Find where the given text appears and provide that cell's center as [x, y] coordinate. 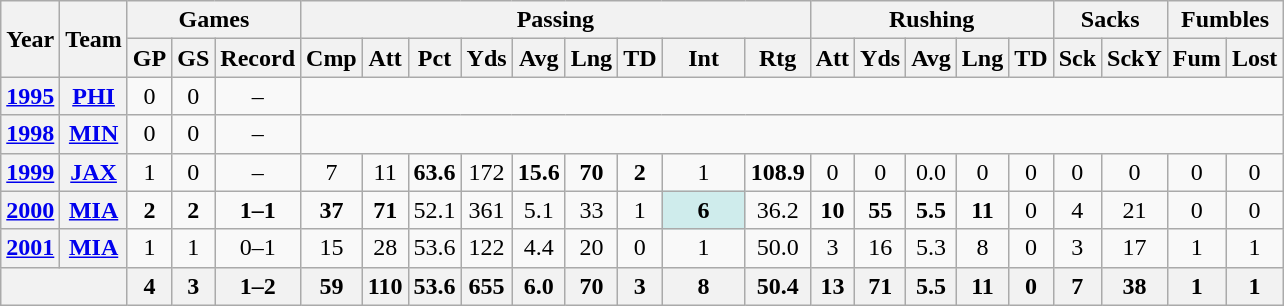
Rushing [932, 20]
5.3 [932, 248]
Rtg [778, 58]
1995 [30, 96]
63.6 [434, 172]
122 [486, 248]
52.1 [434, 210]
15.6 [538, 172]
SckY [1135, 58]
Pct [434, 58]
15 [332, 248]
2000 [30, 210]
1998 [30, 134]
Sck [1077, 58]
GS [194, 58]
Year [30, 39]
JAX [94, 172]
13 [832, 286]
16 [880, 248]
Sacks [1110, 20]
37 [332, 210]
Team [94, 39]
Cmp [332, 58]
55 [880, 210]
1–1 [258, 210]
MIN [94, 134]
361 [486, 210]
Int [704, 58]
Record [258, 58]
108.9 [778, 172]
20 [591, 248]
17 [1135, 248]
0.0 [932, 172]
1999 [30, 172]
6.0 [538, 286]
172 [486, 172]
50.0 [778, 248]
Lost [1254, 58]
36.2 [778, 210]
Fum [1196, 58]
PHI [94, 96]
33 [591, 210]
50.4 [778, 286]
21 [1135, 210]
4.4 [538, 248]
Fumbles [1224, 20]
655 [486, 286]
59 [332, 286]
5.1 [538, 210]
Games [214, 20]
6 [704, 210]
GP [149, 58]
38 [1135, 286]
28 [385, 248]
1–2 [258, 286]
2001 [30, 248]
110 [385, 286]
Passing [556, 20]
10 [832, 210]
0–1 [258, 248]
